From the cell containing the given text, extract its center point as [X, Y] coordinate. 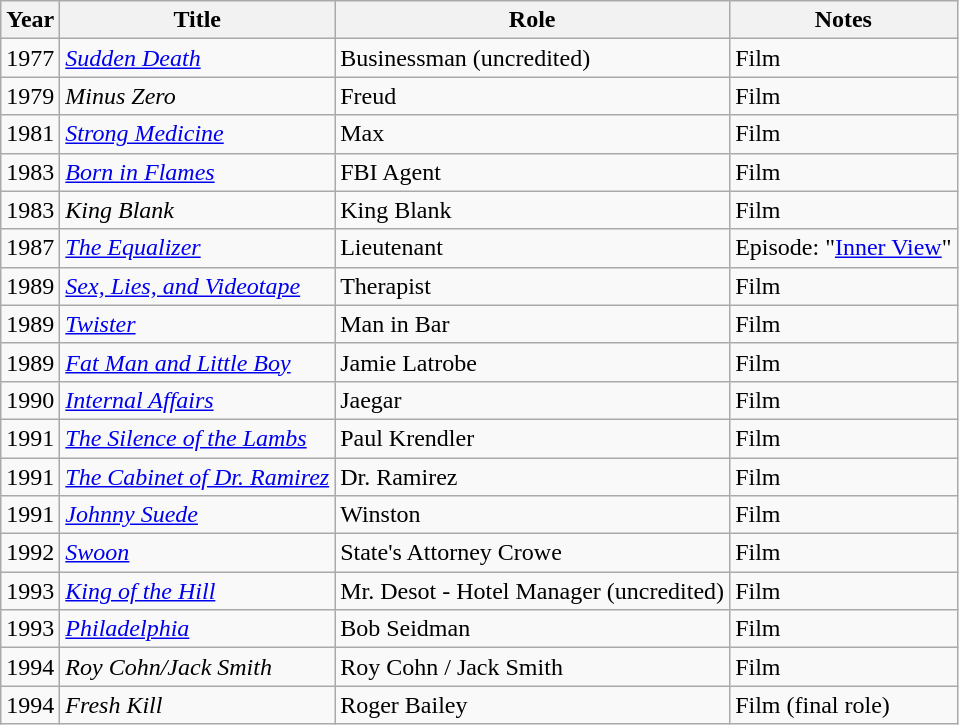
Therapist [532, 286]
Fresh Kill [198, 705]
Mr. Desot - Hotel Manager (uncredited) [532, 591]
Bob Seidman [532, 629]
Sudden Death [198, 58]
Year [30, 20]
1979 [30, 96]
Freud [532, 96]
1981 [30, 134]
Man in Bar [532, 324]
The Cabinet of Dr. Ramirez [198, 477]
Roy Cohn/Jack Smith [198, 667]
Born in Flames [198, 172]
Roger Bailey [532, 705]
Paul Krendler [532, 438]
Sex, Lies, and Videotape [198, 286]
FBI Agent [532, 172]
Fat Man and Little Boy [198, 362]
King of the Hill [198, 591]
Philadelphia [198, 629]
Role [532, 20]
Film (final role) [844, 705]
Jaegar [532, 400]
Title [198, 20]
Jamie Latrobe [532, 362]
1987 [30, 248]
Internal Affairs [198, 400]
Winston [532, 515]
Minus Zero [198, 96]
Max [532, 134]
1977 [30, 58]
1992 [30, 553]
Twister [198, 324]
Johnny Suede [198, 515]
Lieutenant [532, 248]
Dr. Ramirez [532, 477]
Roy Cohn / Jack Smith [532, 667]
Businessman (uncredited) [532, 58]
The Silence of the Lambs [198, 438]
Episode: "Inner View" [844, 248]
1990 [30, 400]
Notes [844, 20]
Strong Medicine [198, 134]
The Equalizer [198, 248]
State's Attorney Crowe [532, 553]
Swoon [198, 553]
